Search for the cell housing the specified text and yield its [X, Y] center coordinate. 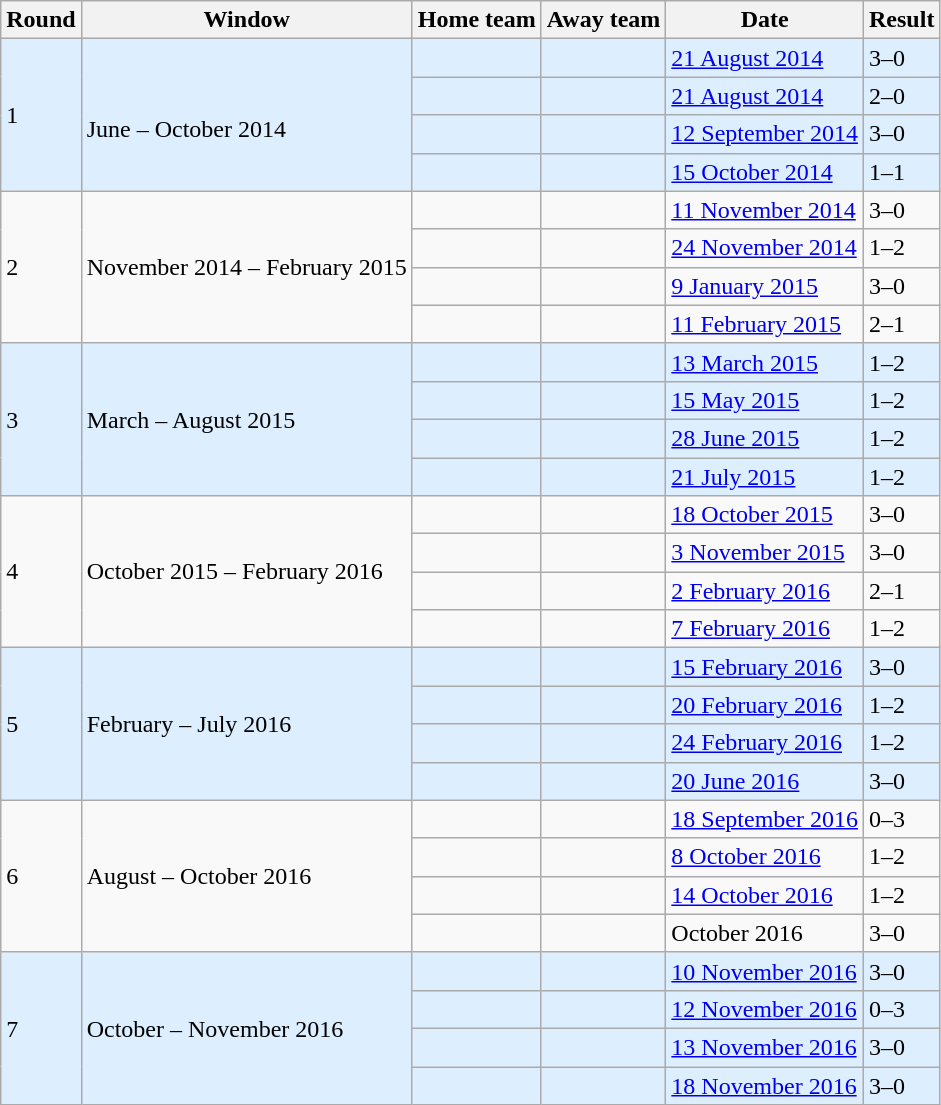
October – November 2016 [246, 1028]
8 October 2016 [765, 857]
18 October 2015 [765, 515]
October 2015 – February 2016 [246, 572]
11 November 2014 [765, 210]
12 November 2016 [765, 1009]
15 February 2016 [765, 667]
13 March 2015 [765, 362]
June – October 2014 [246, 115]
2 February 2016 [765, 591]
Window [246, 20]
7 [41, 1028]
Round [41, 20]
August – October 2016 [246, 876]
5 [41, 724]
3 November 2015 [765, 553]
6 [41, 876]
13 November 2016 [765, 1047]
28 June 2015 [765, 438]
20 June 2016 [765, 781]
20 February 2016 [765, 705]
March – August 2015 [246, 419]
Date [765, 20]
Result [902, 20]
Away team [604, 20]
24 November 2014 [765, 248]
11 February 2015 [765, 324]
November 2014 – February 2015 [246, 267]
3 [41, 419]
24 February 2016 [765, 743]
4 [41, 572]
18 November 2016 [765, 1085]
18 September 2016 [765, 819]
2–0 [902, 96]
12 September 2014 [765, 134]
10 November 2016 [765, 971]
1 [41, 115]
9 January 2015 [765, 286]
2 [41, 267]
14 October 2016 [765, 895]
7 February 2016 [765, 629]
February – July 2016 [246, 724]
15 October 2014 [765, 172]
October 2016 [765, 933]
Home team [476, 20]
15 May 2015 [765, 400]
21 July 2015 [765, 477]
1–1 [902, 172]
